Find where the given text appears and provide that cell's center as (x, y) coordinate. 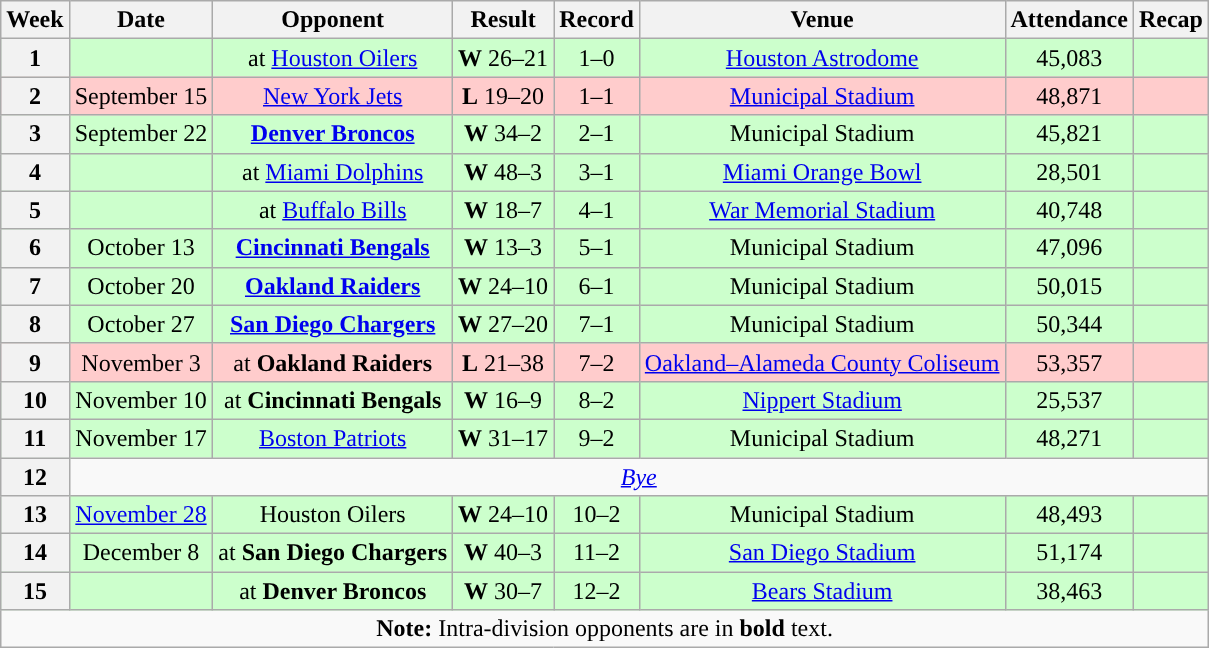
Opponent (333, 20)
8 (35, 324)
W 30–7 (504, 591)
L 21–38 (504, 362)
W 18–7 (504, 210)
5–1 (597, 248)
Result (504, 20)
9 (35, 362)
Miami Orange Bowl (822, 172)
Week (35, 20)
Bears Stadium (822, 591)
San Diego Chargers (333, 324)
4–1 (597, 210)
48,271 (1069, 438)
Bye (638, 477)
W 40–3 (504, 553)
25,537 (1069, 400)
51,174 (1069, 553)
2 (35, 96)
50,344 (1069, 324)
September 22 (141, 134)
Houston Oilers (333, 515)
W 34–2 (504, 134)
Oakland–Alameda County Coliseum (822, 362)
53,357 (1069, 362)
4 (35, 172)
November 17 (141, 438)
11 (35, 438)
October 20 (141, 286)
14 (35, 553)
December 8 (141, 553)
6 (35, 248)
November 3 (141, 362)
12 (35, 477)
September 15 (141, 96)
W 31–17 (504, 438)
at Denver Broncos (333, 591)
Date (141, 20)
at Oakland Raiders (333, 362)
45,083 (1069, 58)
10 (35, 400)
Cincinnati Bengals (333, 248)
10–2 (597, 515)
9–2 (597, 438)
2–1 (597, 134)
at San Diego Chargers (333, 553)
7 (35, 286)
at Houston Oilers (333, 58)
October 27 (141, 324)
50,015 (1069, 286)
Note: Intra-division opponents are in bold text. (605, 629)
W 27–20 (504, 324)
San Diego Stadium (822, 553)
Recap (1170, 20)
47,096 (1069, 248)
W 26–21 (504, 58)
5 (35, 210)
8–2 (597, 400)
1–1 (597, 96)
Houston Astrodome (822, 58)
12–2 (597, 591)
Denver Broncos (333, 134)
1 (35, 58)
New York Jets (333, 96)
13 (35, 515)
7–1 (597, 324)
48,493 (1069, 515)
at Cincinnati Bengals (333, 400)
28,501 (1069, 172)
Venue (822, 20)
W 13–3 (504, 248)
November 28 (141, 515)
15 (35, 591)
48,871 (1069, 96)
40,748 (1069, 210)
Attendance (1069, 20)
War Memorial Stadium (822, 210)
45,821 (1069, 134)
November 10 (141, 400)
Oakland Raiders (333, 286)
at Buffalo Bills (333, 210)
L 19–20 (504, 96)
7–2 (597, 362)
3 (35, 134)
Boston Patriots (333, 438)
6–1 (597, 286)
at Miami Dolphins (333, 172)
Record (597, 20)
11–2 (597, 553)
3–1 (597, 172)
1–0 (597, 58)
Nippert Stadium (822, 400)
38,463 (1069, 591)
W 16–9 (504, 400)
W 48–3 (504, 172)
October 13 (141, 248)
